Find where the given text appears and provide that cell's center as [X, Y] coordinate. 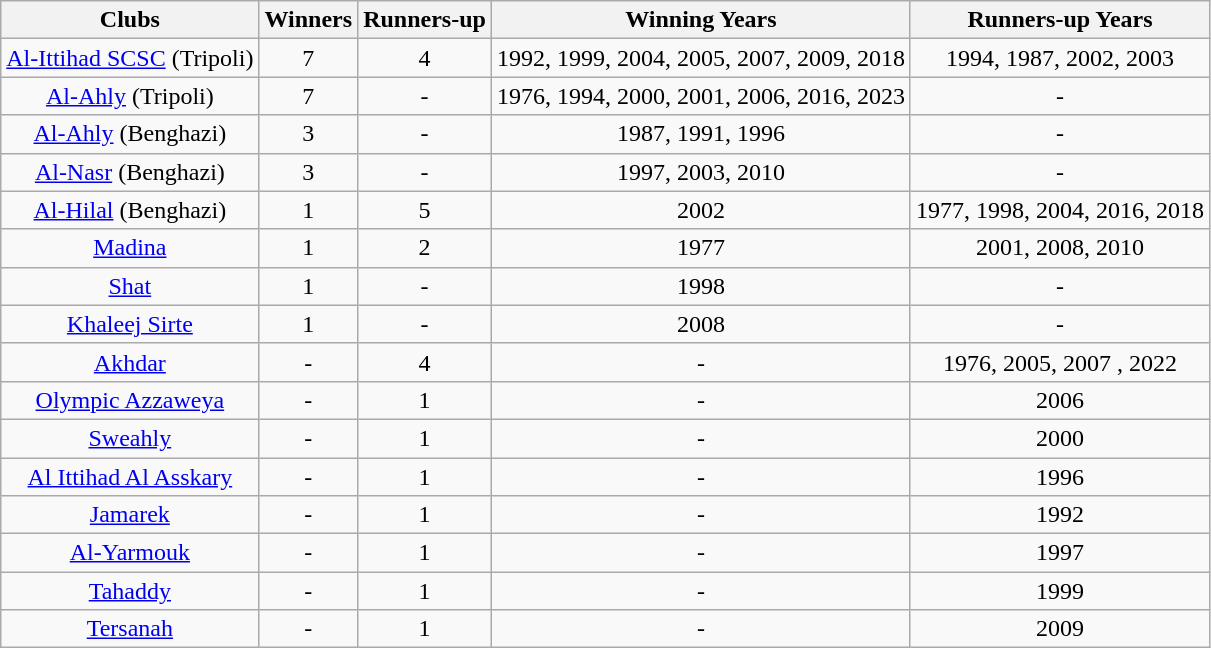
Al-Ittihad SCSC (Tripoli) [130, 58]
2002 [700, 210]
Al-Ahly (Tripoli) [130, 96]
1977 [700, 248]
Akhdar [130, 362]
1992 [1060, 515]
Al Ittihad Al Asskary [130, 477]
Al-Ahly (Benghazi) [130, 134]
1996 [1060, 477]
1997, 2003, 2010 [700, 172]
Madina [130, 248]
Winners [308, 20]
1994, 1987, 2002, 2003 [1060, 58]
2001, 2008, 2010 [1060, 248]
1976, 2005, 2007 , 2022 [1060, 362]
2009 [1060, 629]
5 [425, 210]
Clubs [130, 20]
Sweahly [130, 438]
Al-Hilal (Benghazi) [130, 210]
Runners-up Years [1060, 20]
Tersanah [130, 629]
1992, 1999, 2004, 2005, 2007, 2009, 2018 [700, 58]
1987, 1991, 1996 [700, 134]
1976, 1994, 2000, 2001, 2006, 2016, 2023 [700, 96]
1999 [1060, 591]
2000 [1060, 438]
Olympic Azzaweya [130, 400]
2008 [700, 324]
Winning Years [700, 20]
2006 [1060, 400]
Tahaddy [130, 591]
Khaleej Sirte [130, 324]
Shat [130, 286]
1998 [700, 286]
Al-Nasr (Benghazi) [130, 172]
Runners-up [425, 20]
1977, 1998, 2004, 2016, 2018 [1060, 210]
1997 [1060, 553]
Jamarek [130, 515]
2 [425, 248]
Al-Yarmouk [130, 553]
